Identify which cell holds the provided text, then report its (x, y) central coordinate. 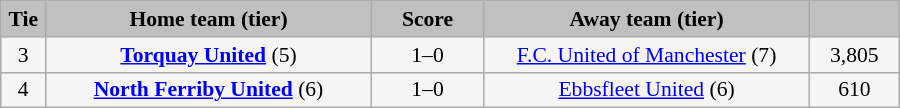
3,805 (854, 55)
4 (24, 90)
3 (24, 55)
610 (854, 90)
Torquay United (5) (209, 55)
Ebbsfleet United (6) (647, 90)
F.C. United of Manchester (7) (647, 55)
Score (427, 19)
Tie (24, 19)
Away team (tier) (647, 19)
North Ferriby United (6) (209, 90)
Home team (tier) (209, 19)
